Locate the cell with the specified text and output its (X, Y) center coordinate. 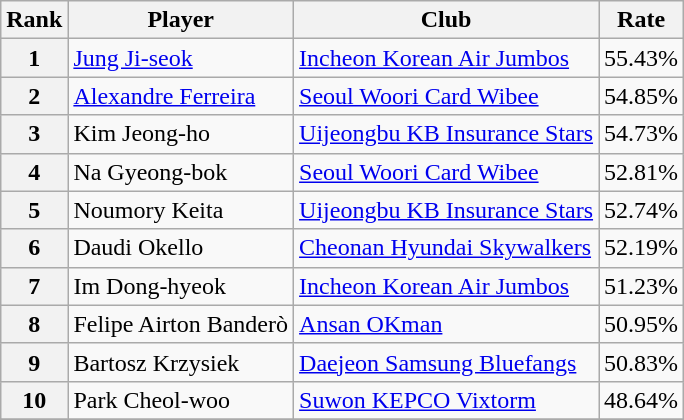
Im Dong-hyeok (181, 286)
Kim Jeong-ho (181, 134)
48.64% (642, 400)
Rate (642, 20)
54.85% (642, 96)
7 (34, 286)
6 (34, 248)
Ansan OKman (446, 324)
5 (34, 210)
Noumory Keita (181, 210)
Park Cheol-woo (181, 400)
10 (34, 400)
4 (34, 172)
3 (34, 134)
Bartosz Krzysiek (181, 362)
8 (34, 324)
51.23% (642, 286)
Daudi Okello (181, 248)
1 (34, 58)
Na Gyeong-bok (181, 172)
Jung Ji-seok (181, 58)
50.95% (642, 324)
Daejeon Samsung Bluefangs (446, 362)
9 (34, 362)
2 (34, 96)
50.83% (642, 362)
52.74% (642, 210)
55.43% (642, 58)
Cheonan Hyundai Skywalkers (446, 248)
52.19% (642, 248)
Felipe Airton Banderò (181, 324)
Club (446, 20)
52.81% (642, 172)
Player (181, 20)
Suwon KEPCO Vixtorm (446, 400)
Alexandre Ferreira (181, 96)
54.73% (642, 134)
Rank (34, 20)
